Extract the (x, y) coordinate from the center of the cell holding the provided text.  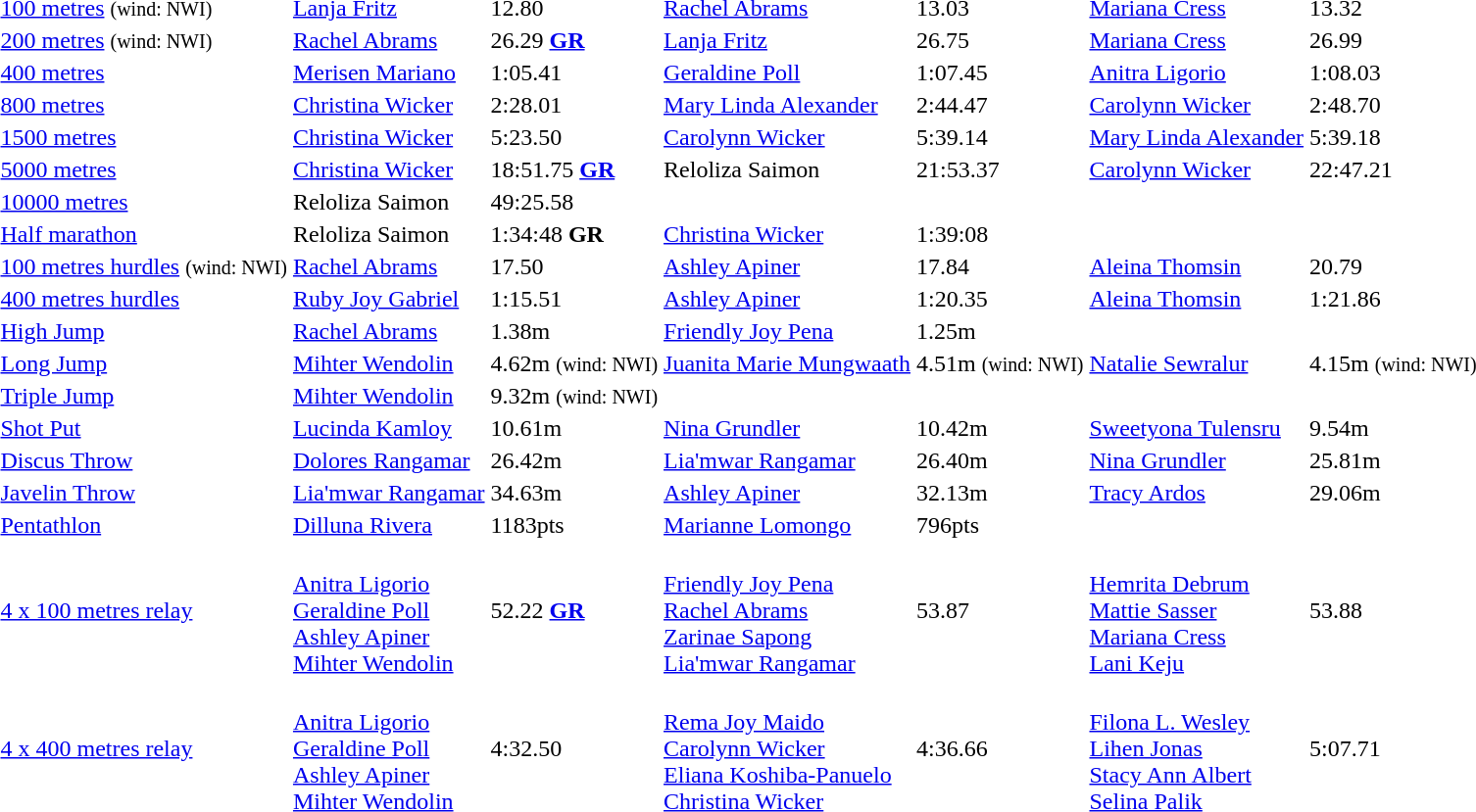
Sweetyona Tulensru (1197, 428)
17.84 (1000, 266)
Dolores Rangamar (388, 460)
2:44.47 (1000, 105)
Hemrita DebrumMattie SasserMariana CressLani Keju (1197, 610)
1:15.51 (574, 299)
Merisen Mariano (388, 72)
34.63m (574, 493)
Mariana Cress (1197, 40)
21:53.37 (1000, 169)
18:51.75 GR (574, 169)
49:25.58 (574, 202)
5:39.14 (1000, 137)
10.61m (574, 428)
1:34:48 GR (574, 234)
9.32m (wind: NWI) (574, 396)
1:39:08 (1000, 234)
10.42m (1000, 428)
1.25m (1000, 331)
Juanita Marie Mungwaath (788, 363)
Lucinda Kamloy (388, 428)
Friendly Joy Pena (788, 331)
Dilluna Rivera (388, 525)
26.29 GR (574, 40)
Geraldine Poll (788, 72)
1:20.35 (1000, 299)
2:28.01 (574, 105)
1:05.41 (574, 72)
Anitra Ligorio (1197, 72)
1183pts (574, 525)
26.75 (1000, 40)
Friendly Joy PenaRachel AbramsZarinae SapongLia'mwar Rangamar (788, 610)
Marianne Lomongo (788, 525)
4.51m (wind: NWI) (1000, 363)
53.87 (1000, 610)
52.22 GR (574, 610)
1.38m (574, 331)
Natalie Sewralur (1197, 363)
Anitra LigorioGeraldine PollAshley ApinerMihter Wendolin (388, 610)
32.13m (1000, 493)
26.40m (1000, 460)
4.62m (wind: NWI) (574, 363)
26.42m (574, 460)
796pts (1000, 525)
Tracy Ardos (1197, 493)
Ruby Joy Gabriel (388, 299)
5:23.50 (574, 137)
17.50 (574, 266)
Lanja Fritz (788, 40)
1:07.45 (1000, 72)
